Extract the (X, Y) coordinate from the center of the cell holding the provided text.  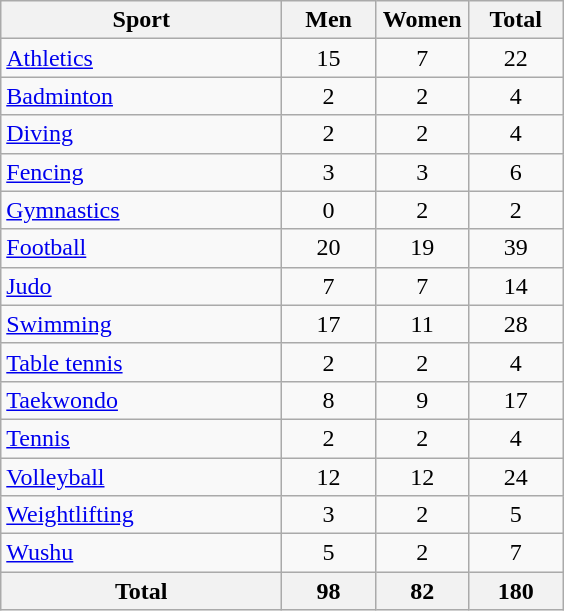
11 (422, 324)
8 (329, 400)
Fencing (142, 172)
Sport (142, 20)
Women (422, 20)
6 (516, 172)
24 (516, 477)
Athletics (142, 58)
9 (422, 400)
Diving (142, 134)
19 (422, 248)
14 (516, 286)
Gymnastics (142, 210)
Wushu (142, 553)
Taekwondo (142, 400)
15 (329, 58)
Men (329, 20)
Swimming (142, 324)
Judo (142, 286)
22 (516, 58)
82 (422, 591)
39 (516, 248)
180 (516, 591)
Football (142, 248)
Weightlifting (142, 515)
28 (516, 324)
Table tennis (142, 362)
Volleyball (142, 477)
0 (329, 210)
Badminton (142, 96)
98 (329, 591)
Tennis (142, 438)
20 (329, 248)
